Return the [X, Y] coordinate for the center point of the cell that contains the specified text.  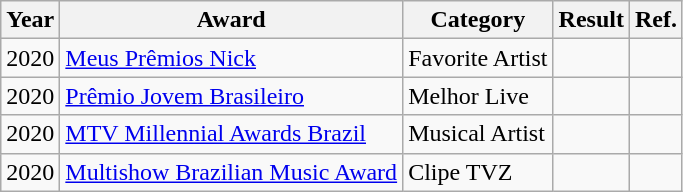
Favorite Artist [478, 58]
Award [232, 20]
Ref. [656, 20]
Meus Prêmios Nick [232, 58]
Melhor Live [478, 96]
Musical Artist [478, 134]
Multishow Brazilian Music Award [232, 172]
MTV Millennial Awards Brazil [232, 134]
Category [478, 20]
Clipe TVZ [478, 172]
Prêmio Jovem Brasileiro [232, 96]
Year [30, 20]
Result [591, 20]
